Pinpoint the cell where the given text exists, returning its (X, Y) midpoint coordinate. 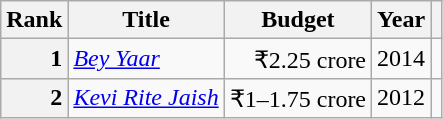
1 (34, 59)
Rank (34, 20)
2012 (402, 98)
Year (402, 20)
Budget (298, 20)
Kevi Rite Jaish (146, 98)
Bey Yaar (146, 59)
₹1–1.75 crore (298, 98)
Title (146, 20)
₹2.25 crore (298, 59)
2 (34, 98)
2014 (402, 59)
